Capture the cell that displays the provided text and extract its [X, Y] central coordinate. 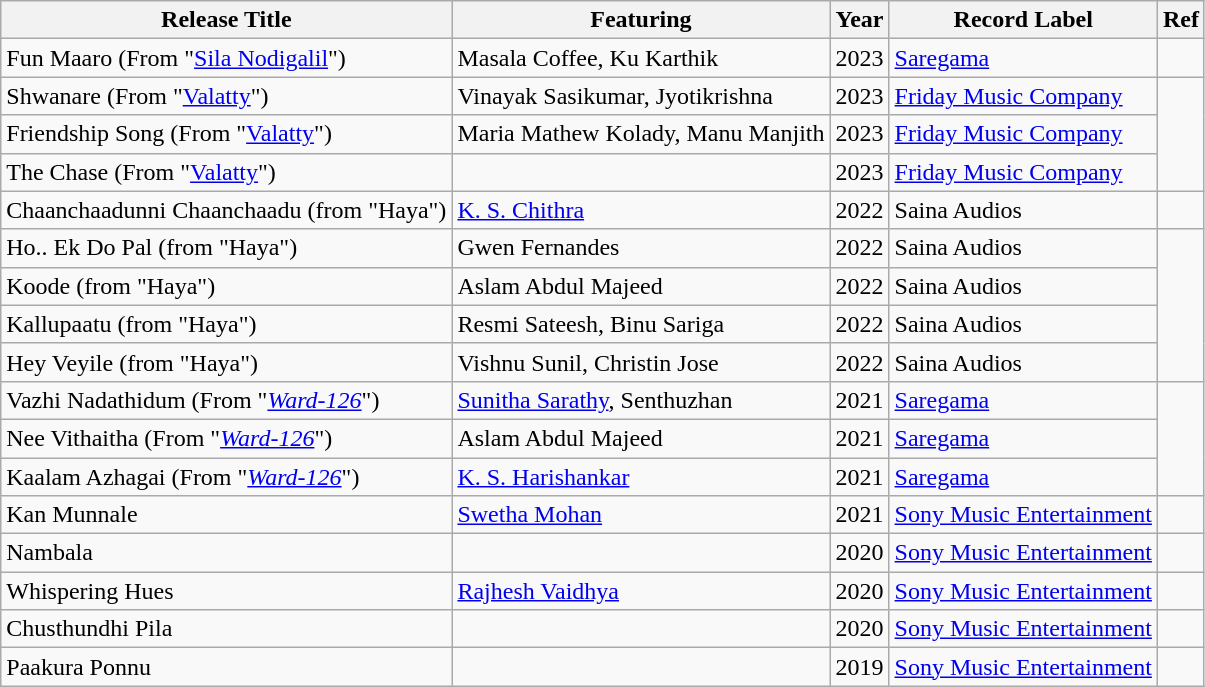
K. S. Chithra [641, 210]
Friendship Song (From "Valatty") [226, 134]
Record Label [1023, 20]
Vishnu Sunil, Christin Jose [641, 362]
Ref [1180, 20]
Koode (from "Haya") [226, 286]
Chaanchaadunni Chaanchaadu (from "Haya") [226, 210]
Hey Veyile (from "Haya") [226, 362]
Resmi Sateesh, Binu Sariga [641, 324]
2019 [860, 667]
Chusthundhi Pila [226, 629]
Kaalam Azhagai (From "Ward-126") [226, 477]
Featuring [641, 20]
Shwanare (From "Valatty") [226, 96]
Vinayak Sasikumar, Jyotikrishna [641, 96]
Year [860, 20]
Vazhi Nadathidum (From "Ward-126") [226, 400]
Whispering Hues [226, 591]
Nee Vithaitha (From "Ward-126") [226, 438]
Maria Mathew Kolady, Manu Manjith [641, 134]
Ho.. Ek Do Pal (from "Haya") [226, 248]
Sunitha Sarathy, Senthuzhan [641, 400]
Kan Munnale [226, 515]
Masala Coffee, Ku Karthik [641, 58]
Swetha Mohan [641, 515]
Gwen Fernandes [641, 248]
Paakura Ponnu [226, 667]
Rajhesh Vaidhya [641, 591]
Release Title [226, 20]
The Chase (From "Valatty") [226, 172]
Nambala [226, 553]
Fun Maaro (From "Sila Nodigalil") [226, 58]
Kallupaatu (from "Haya") [226, 324]
K. S. Harishankar [641, 477]
